Output the [x, y] coordinate of the center of the cell containing the given text.  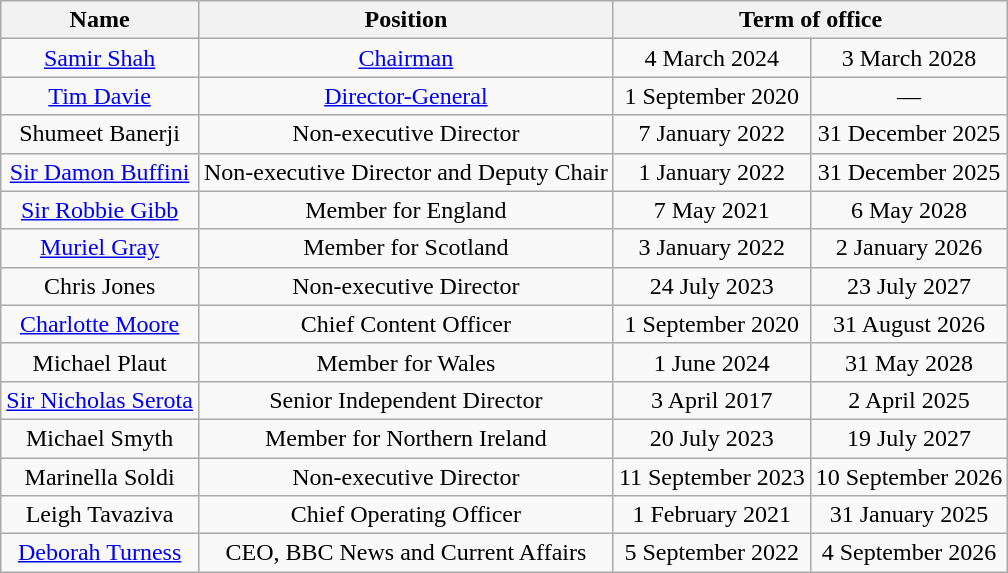
11 September 2023 [712, 477]
Sir Nicholas Serota [100, 400]
Chief Operating Officer [406, 515]
5 September 2022 [712, 553]
7 January 2022 [712, 134]
Non-executive Director and Deputy Chair [406, 172]
Senior Independent Director [406, 400]
Chief Content Officer [406, 324]
Member for England [406, 210]
3 January 2022 [712, 248]
Chairman [406, 58]
Term of office [810, 20]
Samir Shah [100, 58]
Sir Damon Buffini [100, 172]
2 April 2025 [909, 400]
10 September 2026 [909, 477]
23 July 2027 [909, 286]
Deborah Turness [100, 553]
4 March 2024 [712, 58]
Member for Northern Ireland [406, 438]
Sir Robbie Gibb [100, 210]
20 July 2023 [712, 438]
31 January 2025 [909, 515]
Name [100, 20]
31 May 2028 [909, 362]
1 January 2022 [712, 172]
Shumeet Banerji [100, 134]
7 May 2021 [712, 210]
Michael Plaut [100, 362]
2 January 2026 [909, 248]
Leigh Tavaziva [100, 515]
Director-General [406, 96]
Muriel Gray [100, 248]
Michael Smyth [100, 438]
6 May 2028 [909, 210]
Marinella Soldi [100, 477]
3 April 2017 [712, 400]
Tim Davie [100, 96]
4 September 2026 [909, 553]
19 July 2027 [909, 438]
3 March 2028 [909, 58]
CEO, BBC News and Current Affairs [406, 553]
Member for Wales [406, 362]
Position [406, 20]
24 July 2023 [712, 286]
1 February 2021 [712, 515]
Member for Scotland [406, 248]
31 August 2026 [909, 324]
Chris Jones [100, 286]
1 June 2024 [712, 362]
Charlotte Moore [100, 324]
— [909, 96]
